Detect which cell encompasses the target text, then output its (x, y) center coordinate. 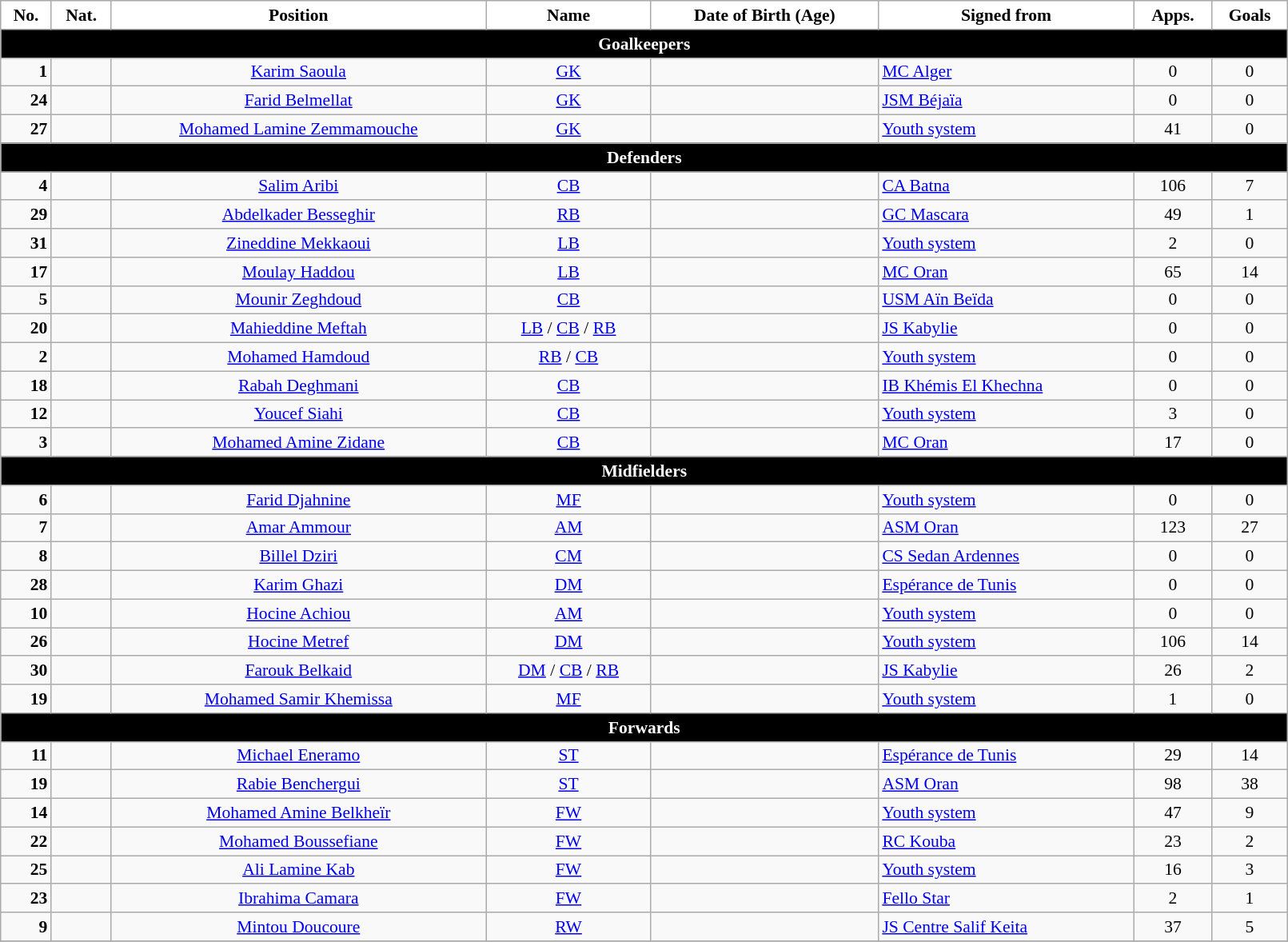
22 (26, 841)
Midfielders (644, 471)
Goalkeepers (644, 44)
MC Alger (1006, 72)
Farid Djahnine (299, 500)
CA Batna (1006, 186)
Billel Dziri (299, 557)
Karim Saoula (299, 72)
CM (569, 557)
Mohamed Amine Zidane (299, 443)
20 (26, 329)
30 (26, 671)
Youcef Siahi (299, 414)
123 (1173, 528)
Mounir Zeghdoud (299, 300)
Nat. (82, 15)
38 (1250, 784)
GC Mascara (1006, 215)
Farid Belmellat (299, 101)
RW (569, 927)
Forwards (644, 728)
IB Khémis El Khechna (1006, 385)
Signed from (1006, 15)
RB / CB (569, 357)
28 (26, 585)
RC Kouba (1006, 841)
41 (1173, 130)
Karim Ghazi (299, 585)
Rabah Deghmani (299, 385)
4 (26, 186)
Zineddine Mekkaoui (299, 243)
CS Sedan Ardennes (1006, 557)
Ali Lamine Kab (299, 870)
31 (26, 243)
Amar Ammour (299, 528)
Rabie Benchergui (299, 784)
10 (26, 613)
24 (26, 101)
18 (26, 385)
Moulay Haddou (299, 272)
Farouk Belkaid (299, 671)
Mohamed Amine Belkheïr (299, 813)
Abdelkader Besseghir (299, 215)
JSM Béjaïa (1006, 101)
11 (26, 756)
No. (26, 15)
DM / CB / RB (569, 671)
49 (1173, 215)
Mohamed Samir Khemissa (299, 699)
98 (1173, 784)
Goals (1250, 15)
RB (569, 215)
37 (1173, 927)
Mohamed Lamine Zemmamouche (299, 130)
Mintou Doucoure (299, 927)
65 (1173, 272)
Mohamed Hamdoud (299, 357)
Name (569, 15)
Apps. (1173, 15)
Mahieddine Meftah (299, 329)
12 (26, 414)
Mohamed Boussefiane (299, 841)
JS Centre Salif Keita (1006, 927)
LB / CB / RB (569, 329)
Fello Star (1006, 899)
16 (1173, 870)
Hocine Achiou (299, 613)
Michael Eneramo (299, 756)
25 (26, 870)
Date of Birth (Age) (764, 15)
Hocine Metref (299, 642)
Position (299, 15)
Defenders (644, 158)
6 (26, 500)
Salim Aribi (299, 186)
8 (26, 557)
47 (1173, 813)
USM Aïn Beïda (1006, 300)
Ibrahima Camara (299, 899)
